Determine the [x, y] coordinate at the center of the cell enclosing the given text.  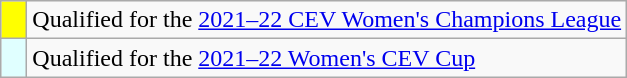
Qualified for the 2021–22 Women's CEV Cup [327, 58]
Qualified for the 2021–22 CEV Women's Champions League [327, 20]
